Return the (x, y) coordinate for the center point of the cell that contains the specified text.  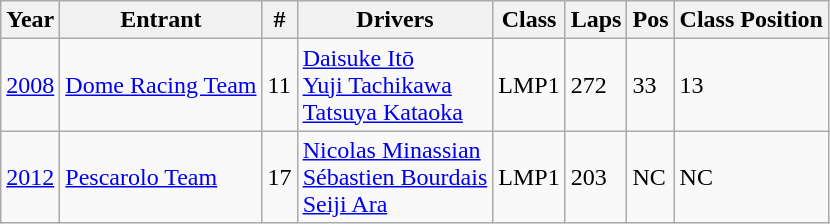
Entrant (161, 20)
Year (30, 20)
2012 (30, 177)
2008 (30, 85)
11 (280, 85)
33 (650, 85)
203 (596, 177)
Nicolas Minassian Sébastien Bourdais Seiji Ara (395, 177)
Laps (596, 20)
# (280, 20)
17 (280, 177)
Pescarolo Team (161, 177)
272 (596, 85)
Daisuke Itō Yuji Tachikawa Tatsuya Kataoka (395, 85)
Class (529, 20)
Dome Racing Team (161, 85)
Class Position (751, 20)
Drivers (395, 20)
Pos (650, 20)
13 (751, 85)
